Return [X, Y] of the center of cell containing provided text 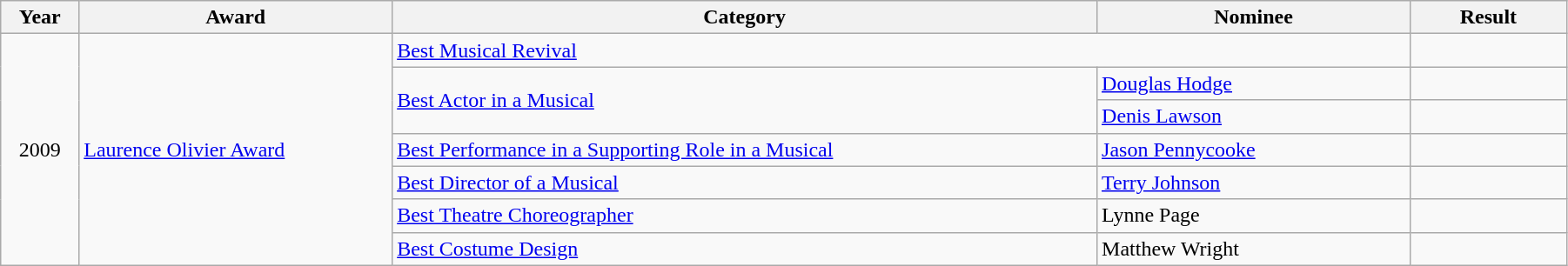
Lynne Page [1254, 216]
Terry Johnson [1254, 183]
Denis Lawson [1254, 116]
Result [1488, 17]
Best Costume Design [745, 249]
Award [236, 17]
2009 [40, 150]
Best Musical Revival [901, 50]
Matthew Wright [1254, 249]
Year [40, 17]
Best Performance in a Supporting Role in a Musical [745, 150]
Category [745, 17]
Jason Pennycooke [1254, 150]
Laurence Olivier Award [236, 150]
Best Actor in a Musical [745, 100]
Douglas Hodge [1254, 83]
Best Theatre Choreographer [745, 216]
Nominee [1254, 17]
Best Director of a Musical [745, 183]
